Return [X, Y] of the center of cell containing provided text 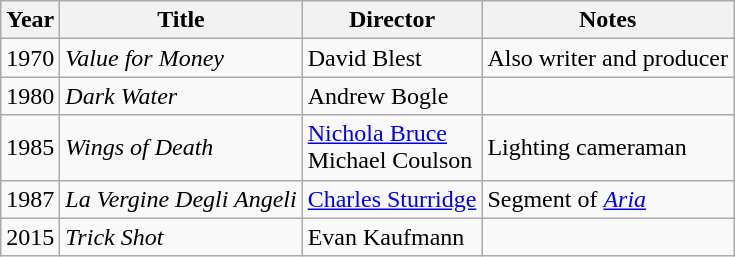
Andrew Bogle [392, 96]
Lighting cameraman [608, 148]
1987 [30, 199]
1970 [30, 58]
Year [30, 20]
Director [392, 20]
Also writer and producer [608, 58]
Dark Water [181, 96]
Segment of Aria [608, 199]
Wings of Death [181, 148]
Charles Sturridge [392, 199]
1985 [30, 148]
Value for Money [181, 58]
Title [181, 20]
Nichola BruceMichael Coulson [392, 148]
La Vergine Degli Angeli [181, 199]
1980 [30, 96]
Evan Kaufmann [392, 237]
David Blest [392, 58]
Trick Shot [181, 237]
2015 [30, 237]
Notes [608, 20]
